Find where the given text appears and provide that cell's center as (x, y) coordinate. 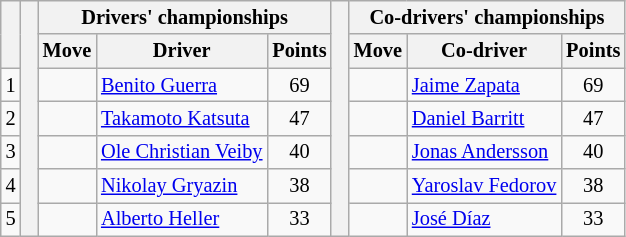
Ole Christian Veiby (182, 152)
Jaime Zapata (484, 85)
José Díaz (484, 219)
Drivers' championships (185, 17)
1 (11, 85)
Jonas Andersson (484, 152)
Yaroslav Fedorov (484, 186)
Alberto Heller (182, 219)
Daniel Barritt (484, 118)
Takamoto Katsuta (182, 118)
4 (11, 186)
Nikolay Gryazin (182, 186)
Benito Guerra (182, 85)
Co-driver (484, 51)
3 (11, 152)
Driver (182, 51)
2 (11, 118)
5 (11, 219)
Co-drivers' championships (488, 17)
